Search for the cell housing the specified text and yield its (x, y) center coordinate. 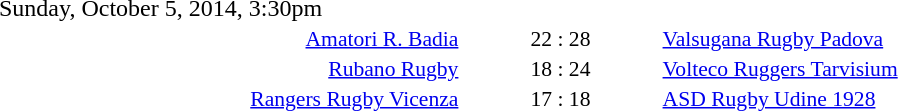
18 : 24 (560, 68)
22 : 28 (560, 38)
